Capture the cell that displays the provided text and extract its (X, Y) central coordinate. 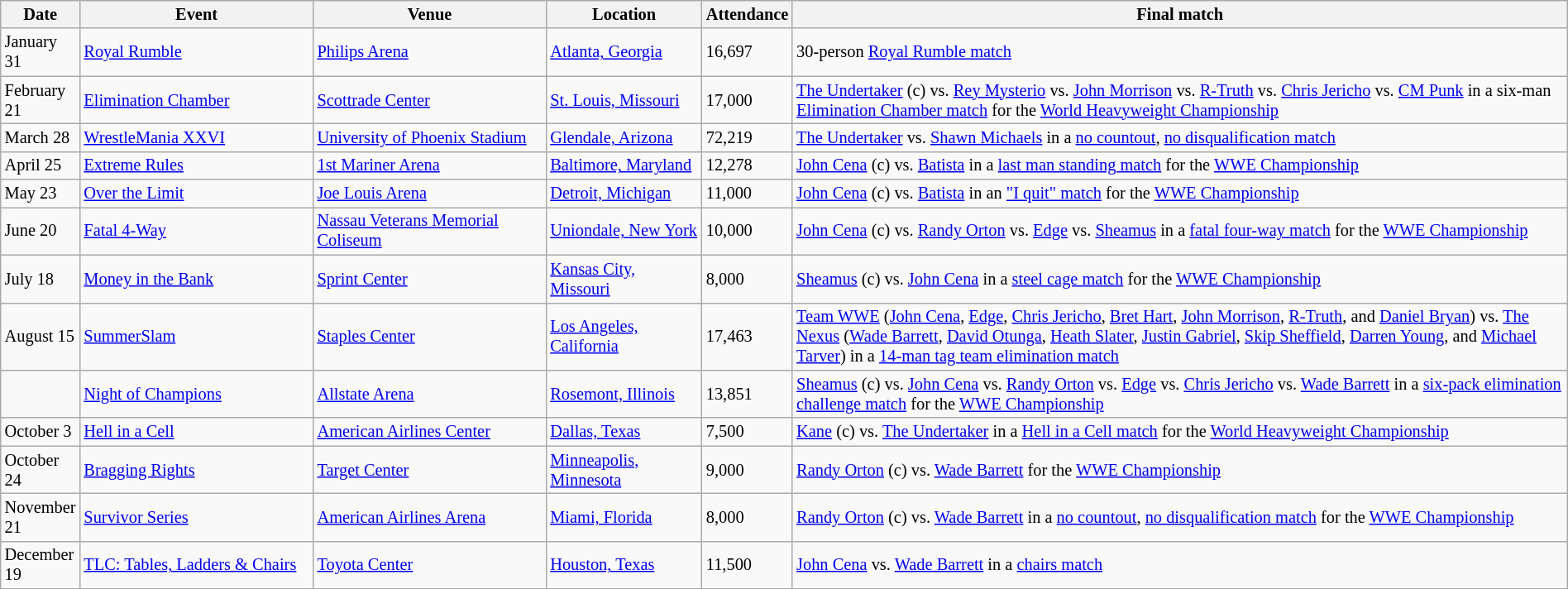
17,463 (748, 337)
Extreme Rules (196, 165)
Kane (c) vs. The Undertaker in a Hell in a Cell match for the World Heavyweight Championship (1179, 432)
John Cena vs. Wade Barrett in a chairs match (1179, 565)
Location (624, 14)
Money in the Bank (196, 279)
11,500 (748, 565)
Attendance (748, 14)
Detroit, Michigan (624, 194)
Scottrade Center (430, 100)
January 31 (41, 52)
SummerSlam (196, 337)
University of Phoenix Stadium (430, 137)
Uniondale, New York (624, 231)
Hell in a Cell (196, 432)
Philips Arena (430, 52)
Elimination Chamber (196, 100)
9,000 (748, 470)
Venue (430, 14)
August 15 (41, 337)
Atlanta, Georgia (624, 52)
Houston, Texas (624, 565)
Night of Champions (196, 394)
16,697 (748, 52)
30-person Royal Rumble match (1179, 52)
Rosemont, Illinois (624, 394)
Kansas City, Missouri (624, 279)
Baltimore, Maryland (624, 165)
December 19 (41, 565)
TLC: Tables, Ladders & Chairs (196, 565)
Over the Limit (196, 194)
Miami, Florida (624, 517)
John Cena (c) vs. Randy Orton vs. Edge vs. Sheamus in a fatal four-way match for the WWE Championship (1179, 231)
72,219 (748, 137)
Minneapolis, Minnesota (624, 470)
John Cena (c) vs. Batista in an "I quit" match for the WWE Championship (1179, 194)
April 25 (41, 165)
Los Angeles, California (624, 337)
American Airlines Center (430, 432)
Toyota Center (430, 565)
Staples Center (430, 337)
November 21 (41, 517)
July 18 (41, 279)
Royal Rumble (196, 52)
Nassau Veterans Memorial Coliseum (430, 231)
October 24 (41, 470)
February 21 (41, 100)
Date (41, 14)
Randy Orton (c) vs. Wade Barrett for the WWE Championship (1179, 470)
Bragging Rights (196, 470)
May 23 (41, 194)
John Cena (c) vs. Batista in a last man standing match for the WWE Championship (1179, 165)
Glendale, Arizona (624, 137)
American Airlines Arena (430, 517)
Fatal 4-Way (196, 231)
11,000 (748, 194)
Target Center (430, 470)
Final match (1179, 14)
Joe Louis Arena (430, 194)
Sheamus (c) vs. John Cena in a steel cage match for the WWE Championship (1179, 279)
17,000 (748, 100)
Event (196, 14)
13,851 (748, 394)
1st Mariner Arena (430, 165)
St. Louis, Missouri (624, 100)
March 28 (41, 137)
WrestleMania XXVI (196, 137)
Survivor Series (196, 517)
12,278 (748, 165)
10,000 (748, 231)
Sprint Center (430, 279)
June 20 (41, 231)
7,500 (748, 432)
October 3 (41, 432)
Allstate Arena (430, 394)
Randy Orton (c) vs. Wade Barrett in a no countout, no disqualification match for the WWE Championship (1179, 517)
Dallas, Texas (624, 432)
The Undertaker vs. Shawn Michaels in a no countout, no disqualification match (1179, 137)
